From the cell containing the given text, extract its center point as [x, y] coordinate. 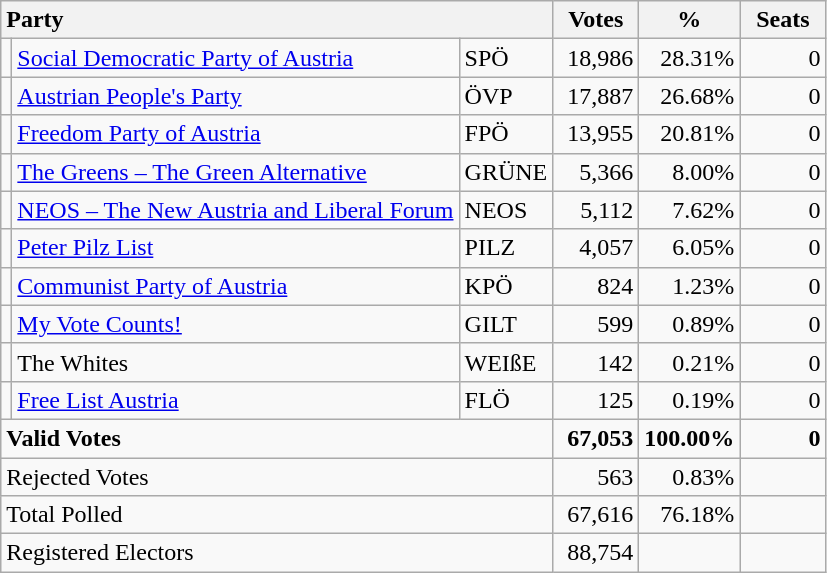
The Greens – The Green Alternative [236, 172]
WEIßE [506, 362]
0.19% [690, 400]
125 [596, 400]
26.68% [690, 96]
Peter Pilz List [236, 248]
Austrian People's Party [236, 96]
67,053 [596, 438]
76.18% [690, 515]
Freedom Party of Austria [236, 134]
4,057 [596, 248]
599 [596, 324]
17,887 [596, 96]
563 [596, 477]
Free List Austria [236, 400]
Communist Party of Austria [236, 286]
7.62% [690, 210]
FLÖ [506, 400]
My Vote Counts! [236, 324]
The Whites [236, 362]
% [690, 20]
SPÖ [506, 58]
NEOS [506, 210]
1.23% [690, 286]
0.89% [690, 324]
Votes [596, 20]
67,616 [596, 515]
Party [277, 20]
0.83% [690, 477]
Total Polled [277, 515]
Registered Electors [277, 553]
18,986 [596, 58]
KPÖ [506, 286]
100.00% [690, 438]
PILZ [506, 248]
5,366 [596, 172]
Valid Votes [277, 438]
FPÖ [506, 134]
20.81% [690, 134]
13,955 [596, 134]
88,754 [596, 553]
28.31% [690, 58]
8.00% [690, 172]
0.21% [690, 362]
Social Democratic Party of Austria [236, 58]
GILT [506, 324]
142 [596, 362]
GRÜNE [506, 172]
824 [596, 286]
NEOS – The New Austria and Liberal Forum [236, 210]
Seats [783, 20]
Rejected Votes [277, 477]
5,112 [596, 210]
6.05% [690, 248]
ÖVP [506, 96]
